Find where the given text appears and provide that cell's center as (X, Y) coordinate. 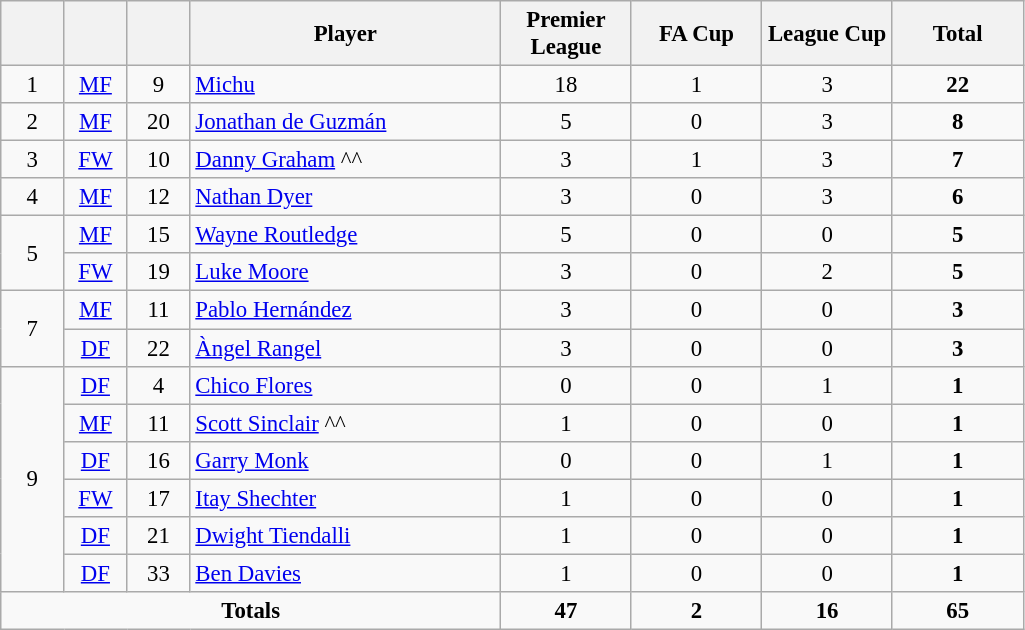
Nathan Dyer (346, 197)
8 (958, 122)
Itay Shechter (346, 498)
17 (158, 498)
Pablo Hernández (346, 310)
League Cup (828, 34)
20 (158, 122)
Jonathan de Guzmán (346, 122)
Luke Moore (346, 273)
Ben Davies (346, 573)
FA Cup (696, 34)
Danny Graham ^^ (346, 160)
Scott Sinclair ^^ (346, 423)
47 (566, 611)
12 (158, 197)
Wayne Routledge (346, 235)
Totals (251, 611)
10 (158, 160)
33 (158, 573)
6 (958, 197)
15 (158, 235)
Àngel Rangel (346, 348)
Michu (346, 85)
18 (566, 85)
Premier League (566, 34)
Total (958, 34)
Chico Flores (346, 385)
Garry Monk (346, 460)
Player (346, 34)
21 (158, 536)
19 (158, 273)
65 (958, 611)
Dwight Tiendalli (346, 536)
